Return (X, Y) of the center of cell containing provided text 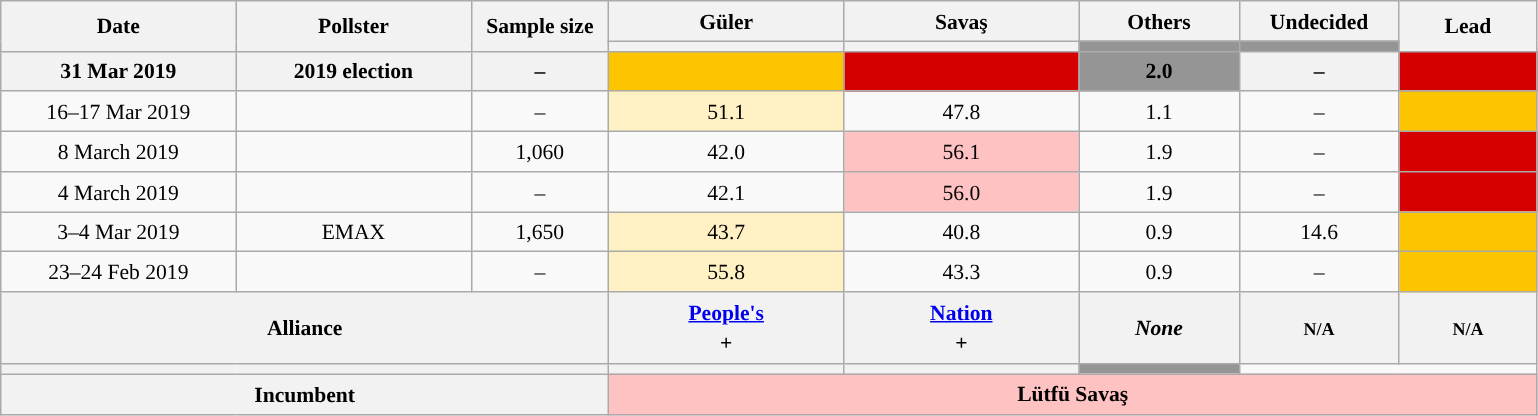
Nation + (962, 328)
42.1 (726, 192)
4 March 2019 (118, 192)
2019 election (354, 71)
16–17 Mar 2019 (118, 112)
40.8 (962, 232)
43.3 (962, 272)
8 March 2019 (118, 152)
51.1 (726, 112)
43.7 (726, 232)
56.0 (962, 192)
47.8 (962, 112)
None (1159, 328)
Undecided (1319, 21)
56.1 (962, 152)
Lütfü Savaş (1073, 395)
Sample size (540, 26)
Date (118, 26)
Savaş (962, 21)
23–24 Feb 2019 (118, 272)
55.8 (726, 272)
Pollster (354, 26)
3–4 Mar 2019 (118, 232)
Others (1159, 21)
Lead (1468, 26)
Incumbent (305, 395)
People's + (726, 328)
EMAX (354, 232)
2.0 (1159, 71)
14.6 (1319, 232)
1,060 (540, 152)
1.1 (1159, 112)
42.0 (726, 152)
31 Mar 2019 (118, 71)
Alliance (305, 328)
1,650 (540, 232)
Güler (726, 21)
